Detect which cell encompasses the target text, then output its (X, Y) center coordinate. 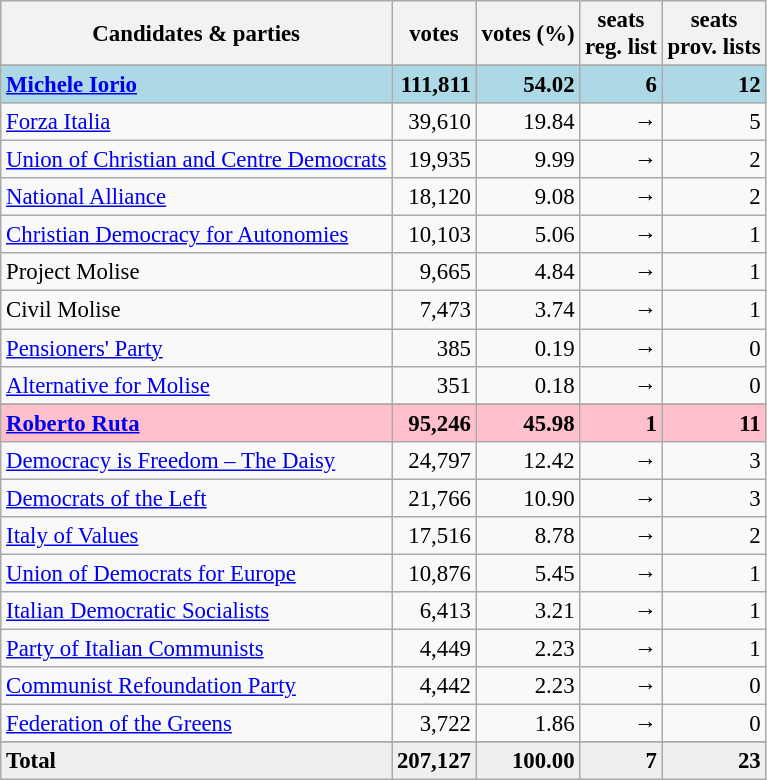
111,811 (434, 85)
4,449 (434, 648)
10.90 (528, 498)
19,935 (434, 160)
Roberto Ruta (196, 423)
Candidates & parties (196, 34)
3.21 (528, 611)
Communist Refoundation Party (196, 686)
votes (434, 34)
1.86 (528, 724)
Michele Iorio (196, 85)
10,103 (434, 235)
Italy of Values (196, 536)
Pensioners' Party (196, 348)
National Alliance (196, 197)
6 (621, 85)
0.18 (528, 385)
39,610 (434, 122)
17,516 (434, 536)
351 (434, 385)
9.99 (528, 160)
3.74 (528, 310)
Italian Democratic Socialists (196, 611)
seatsreg. list (621, 34)
12 (714, 85)
5.45 (528, 573)
Project Molise (196, 273)
Forza Italia (196, 122)
45.98 (528, 423)
Democrats of the Left (196, 498)
11 (714, 423)
12.42 (528, 460)
21,766 (434, 498)
385 (434, 348)
10,876 (434, 573)
4.84 (528, 273)
9.08 (528, 197)
Alternative for Molise (196, 385)
Civil Molise (196, 310)
23 (714, 761)
19.84 (528, 122)
5.06 (528, 235)
6,413 (434, 611)
Democracy is Freedom – The Daisy (196, 460)
Christian Democracy for Autonomies (196, 235)
4,442 (434, 686)
Union of Christian and Centre Democrats (196, 160)
18,120 (434, 197)
9,665 (434, 273)
7 (621, 761)
7,473 (434, 310)
207,127 (434, 761)
Party of Italian Communists (196, 648)
seatsprov. lists (714, 34)
3,722 (434, 724)
Total (196, 761)
5 (714, 122)
100.00 (528, 761)
24,797 (434, 460)
Union of Democrats for Europe (196, 573)
8.78 (528, 536)
54.02 (528, 85)
0.19 (528, 348)
Federation of the Greens (196, 724)
95,246 (434, 423)
votes (%) (528, 34)
